Return the (x, y) coordinate for the center point of the cell that contains the specified text.  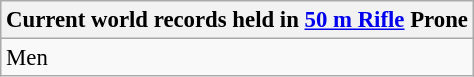
Men (238, 58)
Current world records held in 50 m Rifle Prone (238, 20)
